Pinpoint the cell where the given text exists, returning its (x, y) midpoint coordinate. 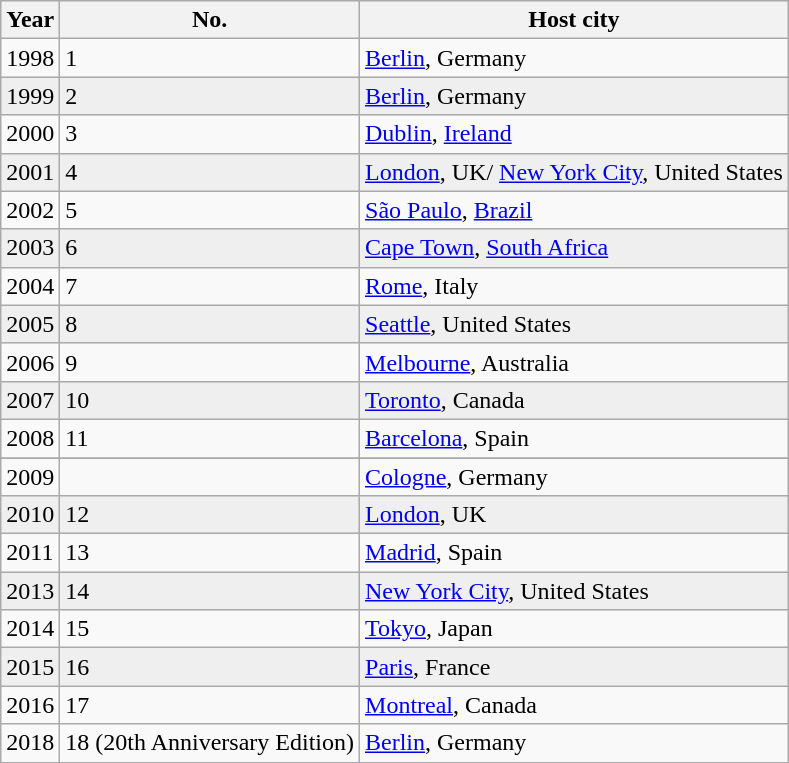
No. (210, 20)
2014 (30, 629)
Montreal, Canada (574, 705)
10 (210, 400)
11 (210, 438)
2007 (30, 400)
12 (210, 515)
2004 (30, 286)
London, UK (574, 515)
9 (210, 362)
2005 (30, 324)
Rome, Italy (574, 286)
Paris, France (574, 667)
2001 (30, 172)
16 (210, 667)
Seattle, United States (574, 324)
8 (210, 324)
17 (210, 705)
Year (30, 20)
Cologne, Germany (574, 477)
1998 (30, 58)
2002 (30, 210)
2018 (30, 743)
14 (210, 591)
Dublin, Ireland (574, 134)
13 (210, 553)
São Paulo, Brazil (574, 210)
3 (210, 134)
New York City, United States (574, 591)
2010 (30, 515)
2006 (30, 362)
Tokyo, Japan (574, 629)
1999 (30, 96)
Melbourne, Australia (574, 362)
2016 (30, 705)
2009 (30, 477)
2011 (30, 553)
2000 (30, 134)
4 (210, 172)
2015 (30, 667)
2003 (30, 248)
6 (210, 248)
2008 (30, 438)
Cape Town, South Africa (574, 248)
Host city (574, 20)
London, UK/ New York City, United States (574, 172)
Madrid, Spain (574, 553)
Toronto, Canada (574, 400)
7 (210, 286)
15 (210, 629)
1 (210, 58)
2 (210, 96)
18 (20th Anniversary Edition) (210, 743)
Barcelona, Spain (574, 438)
2013 (30, 591)
5 (210, 210)
